Return [X, Y] of the center of cell containing provided text 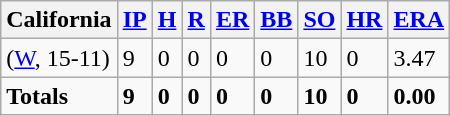
0.00 [419, 96]
IP [134, 20]
R [196, 20]
ER [232, 20]
BB [276, 20]
H [167, 20]
SO [320, 20]
3.47 [419, 58]
(W, 15-11) [59, 58]
ERA [419, 20]
HR [364, 20]
California [59, 20]
Totals [59, 96]
